Provide the [x, y] coordinate of the cell's center where the given text is located.  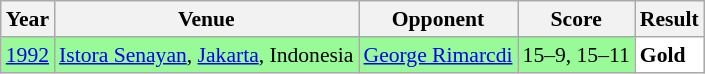
Opponent [438, 19]
Year [28, 19]
Score [576, 19]
Result [670, 19]
1992 [28, 55]
George Rimarcdi [438, 55]
Venue [206, 19]
15–9, 15–11 [576, 55]
Gold [670, 55]
Istora Senayan, Jakarta, Indonesia [206, 55]
